For the text-containing cell, return its midpoint in [X, Y] coordinate format. 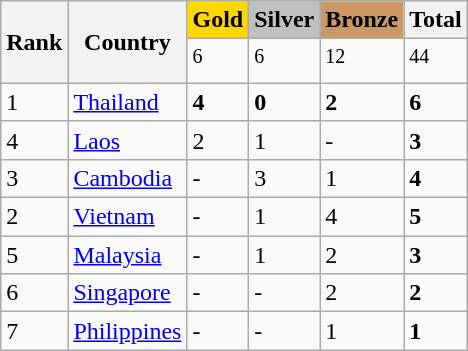
Gold [218, 20]
7 [34, 331]
Thailand [128, 102]
Laos [128, 140]
12 [362, 62]
44 [436, 62]
Vietnam [128, 217]
Bronze [362, 20]
Rank [34, 42]
Silver [284, 20]
Singapore [128, 293]
Malaysia [128, 255]
Total [436, 20]
Philippines [128, 331]
Country [128, 42]
0 [284, 102]
Cambodia [128, 178]
